Pinpoint the cell where the given text exists, returning its [X, Y] midpoint coordinate. 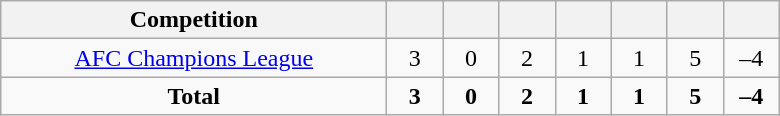
Competition [194, 20]
Total [194, 96]
AFC Champions League [194, 58]
